Search for the cell housing the specified text and yield its (x, y) center coordinate. 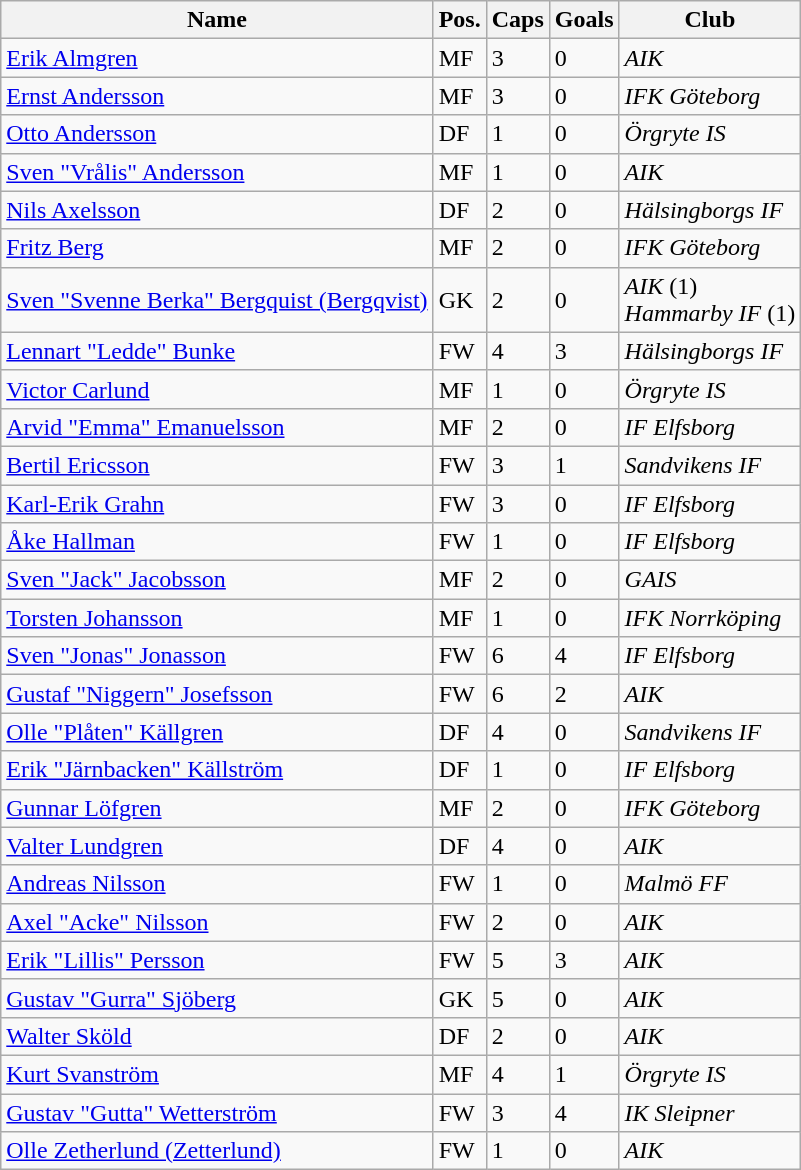
Fritz Berg (217, 248)
Sven "Vrålis" Andersson (217, 172)
Club (710, 20)
Karl-Erik Grahn (217, 503)
Gunnar Löfgren (217, 808)
AIK (1)Hammarby IF (1) (710, 300)
Ernst Andersson (217, 96)
Otto Andersson (217, 134)
Sven "Jack" Jacobsson (217, 580)
Kurt Svanström (217, 1074)
Arvid "Emma" Emanuelsson (217, 427)
Name (217, 20)
Axel "Acke" Nilsson (217, 922)
Nils Axelsson (217, 210)
Malmö FF (710, 884)
Gustav "Gurra" Sjöberg (217, 998)
Walter Sköld (217, 1036)
Erik "Lillis" Persson (217, 960)
Bertil Ericsson (217, 465)
Gustaf "Niggern" Josefsson (217, 694)
Caps (518, 20)
Goals (584, 20)
Andreas Nilsson (217, 884)
Olle Zetherlund (Zetterlund) (217, 1151)
Erik Almgren (217, 58)
Lennart "Ledde" Bunke (217, 351)
Victor Carlund (217, 389)
IFK Norrköping (710, 618)
Erik "Järnbacken" Källström (217, 770)
IK Sleipner (710, 1113)
Olle "Plåten" Källgren (217, 732)
Pos. (460, 20)
Sven "Svenne Berka" Bergquist (Bergqvist) (217, 300)
Sven "Jonas" Jonasson (217, 656)
Åke Hallman (217, 542)
Valter Lundgren (217, 846)
GAIS (710, 580)
Gustav "Gutta" Wetterström (217, 1113)
Torsten Johansson (217, 618)
